Extract the [X, Y] coordinate from the center of the cell holding the provided text.  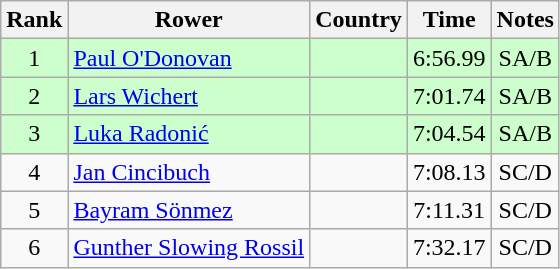
6 [34, 248]
Jan Cincibuch [189, 172]
Rower [189, 20]
7:04.54 [449, 134]
Paul O'Donovan [189, 58]
5 [34, 210]
1 [34, 58]
2 [34, 96]
Gunther Slowing Rossil [189, 248]
Notes [525, 20]
Luka Radonić [189, 134]
7:32.17 [449, 248]
4 [34, 172]
Bayram Sönmez [189, 210]
Time [449, 20]
Rank [34, 20]
6:56.99 [449, 58]
3 [34, 134]
Country [359, 20]
7:01.74 [449, 96]
7:11.31 [449, 210]
Lars Wichert [189, 96]
7:08.13 [449, 172]
